Scan for the cell matching the given text and deliver its (x, y) coordinate at center. 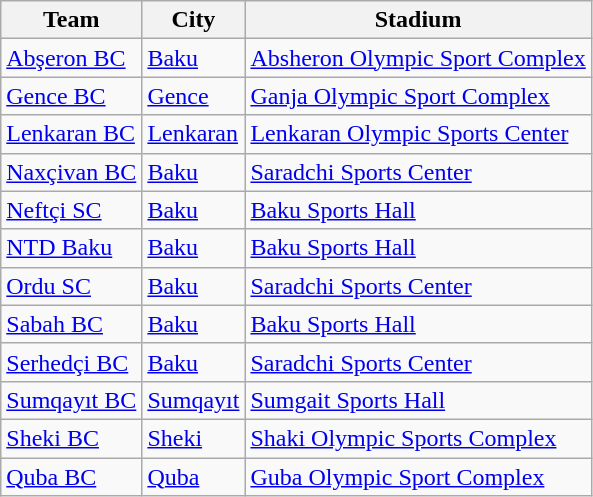
Sumqayıt (194, 400)
Sheki (194, 438)
City (194, 20)
Absheron Olympic Sport Complex (418, 58)
Lenkaran Olympic Sports Center (418, 134)
Naxçivan BC (72, 172)
Ordu SC (72, 286)
Neftçi SC (72, 210)
Sumqayıt BC (72, 400)
NTD Baku (72, 248)
Gence (194, 96)
Shaki Olympic Sports Complex (418, 438)
Guba Olympic Sport Complex (418, 477)
Lenkaran (194, 134)
Stadium (418, 20)
Gence BC (72, 96)
Quba (194, 477)
Sumgait Sports Hall (418, 400)
Quba BC (72, 477)
Serhedçi BC (72, 362)
Abşeron BC (72, 58)
Team (72, 20)
Sabah BC (72, 324)
Sheki BC (72, 438)
Lenkaran BC (72, 134)
Ganja Olympic Sport Complex (418, 96)
